Determine the [X, Y] coordinate at the center of the cell enclosing the given text.  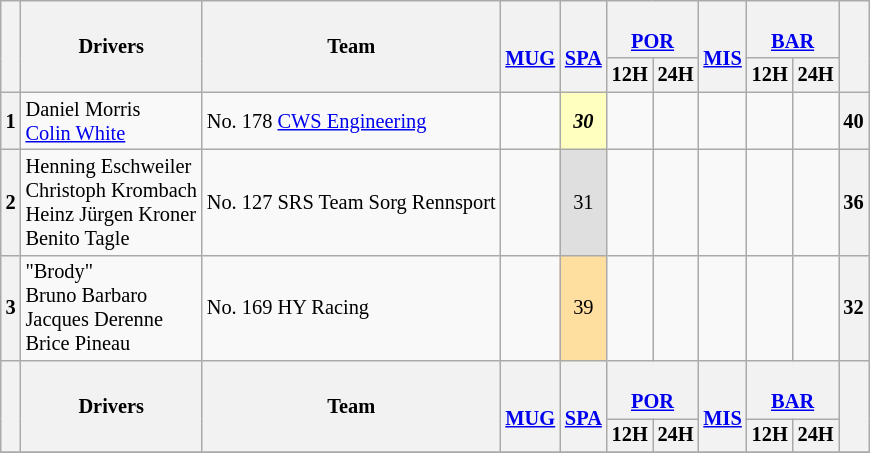
31 [584, 202]
40 [854, 121]
32 [854, 308]
"Brody" Bruno Barbaro Jacques Derenne Brice Pineau [112, 308]
No. 127 SRS Team Sorg Rennsport [352, 202]
1 [11, 121]
Henning Eschweiler Christoph Krombach Heinz Jürgen Kroner Benito Tagle [112, 202]
36 [854, 202]
Daniel Morris Colin White [112, 121]
No. 169 HY Racing [352, 308]
30 [584, 121]
No. 178 CWS Engineering [352, 121]
3 [11, 308]
39 [584, 308]
2 [11, 202]
